Locate the cell with the specified text and output its [x, y] center coordinate. 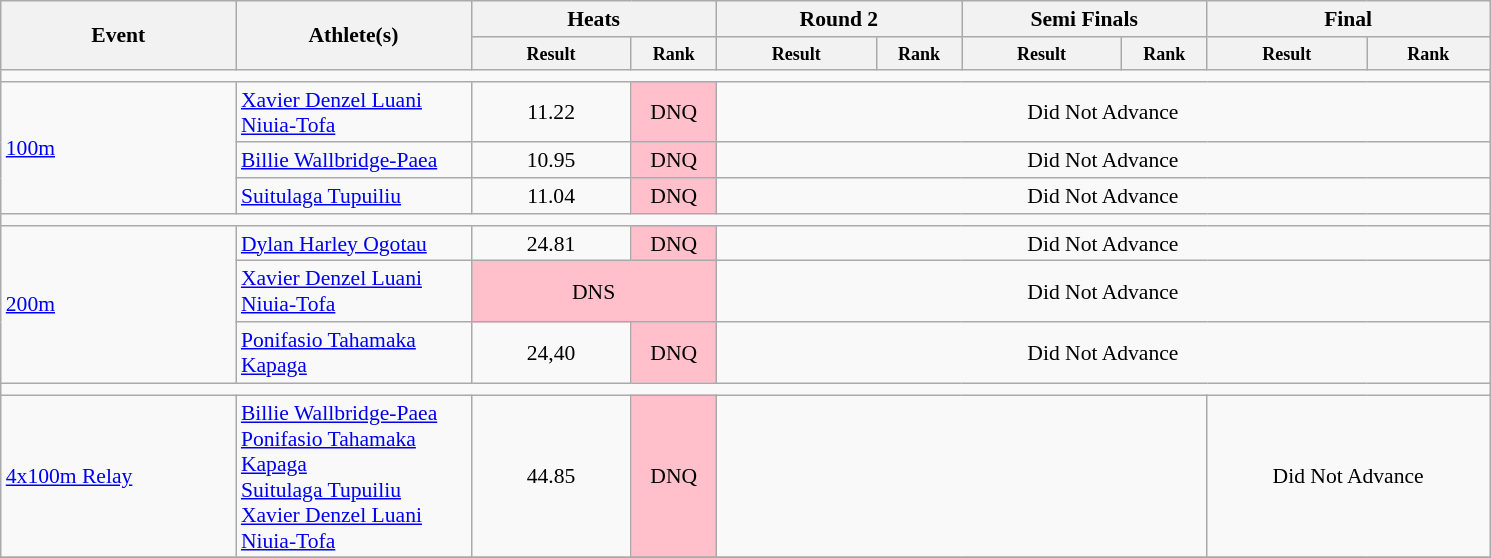
Event [118, 36]
Heats [594, 19]
Dylan Harley Ogotau [354, 244]
11.04 [551, 196]
Suitulaga Tupuiliu [354, 196]
Ponifasio Tahamaka Kapaga [354, 352]
Athlete(s) [354, 36]
4x100m Relay [118, 476]
Final [1348, 19]
Billie Wallbridge-Paea [354, 161]
200m [118, 305]
10.95 [551, 161]
Billie Wallbridge-PaeaPonifasio Tahamaka KapagaSuitulaga TupuiliuXavier Denzel Luani Niuia-Tofa [354, 476]
11.22 [551, 112]
24,40 [551, 352]
24.81 [551, 244]
Semi Finals [1084, 19]
Round 2 [838, 19]
100m [118, 148]
44.85 [551, 476]
DNS [594, 292]
